Scan for the cell matching the given text and deliver its (X, Y) coordinate at center. 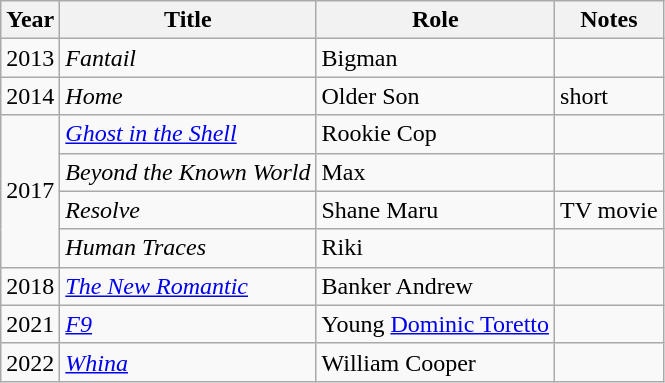
Whina (188, 362)
Resolve (188, 210)
Title (188, 20)
Bigman (436, 58)
Older Son (436, 96)
Max (436, 172)
2021 (30, 324)
2014 (30, 96)
Shane Maru (436, 210)
Role (436, 20)
Riki (436, 248)
The New Romantic (188, 286)
Human Traces (188, 248)
Beyond the Known World (188, 172)
Ghost in the Shell (188, 134)
2022 (30, 362)
Fantail (188, 58)
2013 (30, 58)
2017 (30, 191)
Home (188, 96)
Young Dominic Toretto (436, 324)
short (610, 96)
Rookie Cop (436, 134)
Notes (610, 20)
Banker Andrew (436, 286)
F9 (188, 324)
TV movie (610, 210)
William Cooper (436, 362)
Year (30, 20)
2018 (30, 286)
